Provide the [X, Y] coordinate of the cell's center where the given text is located.  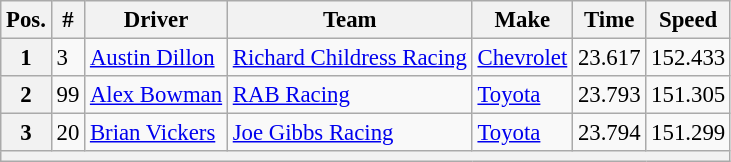
1 [26, 58]
Pos. [26, 20]
20 [68, 133]
Time [610, 20]
Driver [156, 20]
23.617 [610, 58]
Austin Dillon [156, 58]
151.299 [688, 133]
152.433 [688, 58]
Chevrolet [522, 58]
Joe Gibbs Racing [350, 133]
Speed [688, 20]
# [68, 20]
23.794 [610, 133]
99 [68, 95]
Make [522, 20]
Alex Bowman [156, 95]
23.793 [610, 95]
Brian Vickers [156, 133]
Richard Childress Racing [350, 58]
2 [26, 95]
Team [350, 20]
RAB Racing [350, 95]
151.305 [688, 95]
